From the cell containing the given text, extract its center point as (X, Y) coordinate. 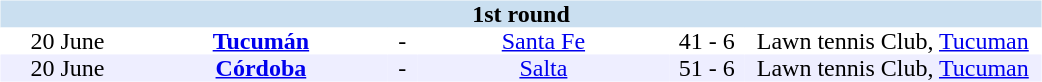
51 - 6 (707, 68)
1st round (520, 14)
Córdoba (260, 68)
41 - 6 (707, 42)
Salta (544, 68)
Tucumán (260, 42)
Santa Fe (544, 42)
